Search for the cell housing the specified text and yield its [x, y] center coordinate. 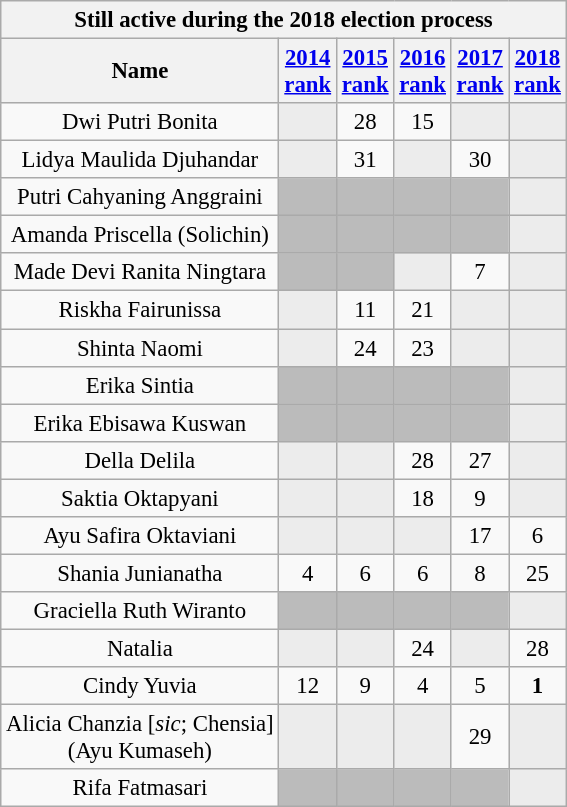
Della Delila [140, 460]
Still active during the 2018 election process [284, 20]
18 [422, 498]
25 [538, 573]
Putri Cahyaning Anggraini [140, 197]
12 [308, 686]
27 [480, 460]
Erika Sintia [140, 385]
30 [480, 160]
11 [364, 310]
8 [480, 573]
Graciella Ruth Wiranto [140, 611]
29 [480, 738]
Saktia Oktapyani [140, 498]
23 [422, 348]
5 [480, 686]
2016rank [422, 72]
Rifa Fatmasari [140, 788]
Made Devi Ranita Ningtara [140, 273]
Dwi Putri Bonita [140, 122]
2014rank [308, 72]
1 [538, 686]
Cindy Yuvia [140, 686]
Amanda Priscella (Solichin) [140, 235]
Lidya Maulida Djuhandar [140, 160]
7 [480, 273]
Shania Junianatha [140, 573]
Natalia [140, 648]
17 [480, 536]
Riskha Fairunissa [140, 310]
2018rank [538, 72]
21 [422, 310]
Alicia Chanzia [sic; Chensia](Ayu Kumaseh) [140, 738]
Erika Ebisawa Kuswan [140, 423]
31 [364, 160]
Ayu Safira Oktaviani [140, 536]
Name [140, 72]
Shinta Naomi [140, 348]
2015rank [364, 72]
2017rank [480, 72]
15 [422, 122]
